Identify which cell holds the provided text, then report its [X, Y] central coordinate. 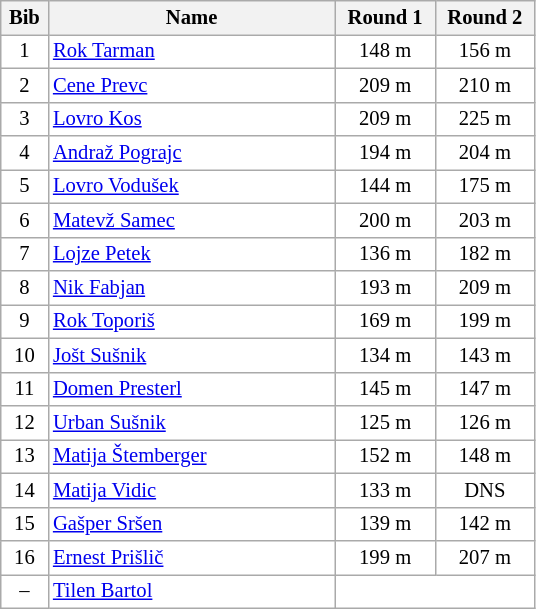
Lovro Vodušek [192, 186]
194 m [385, 153]
Tilen Bartol [192, 591]
4 [24, 153]
Rok Toporiš [192, 321]
133 m [385, 490]
193 m [385, 287]
139 m [385, 524]
Ernest Prišlič [192, 557]
156 m [485, 51]
203 m [485, 220]
169 m [385, 321]
134 m [385, 355]
9 [24, 321]
200 m [385, 220]
Rok Tarman [192, 51]
Cene Prevc [192, 85]
10 [24, 355]
2 [24, 85]
DNS [485, 490]
1 [24, 51]
15 [24, 524]
225 m [485, 119]
207 m [485, 557]
Matevž Samec [192, 220]
210 m [485, 85]
13 [24, 456]
7 [24, 254]
Name [192, 17]
11 [24, 389]
Urban Sušnik [192, 423]
Round 2 [485, 17]
142 m [485, 524]
6 [24, 220]
Lojze Petek [192, 254]
Round 1 [385, 17]
14 [24, 490]
143 m [485, 355]
Matija Vidic [192, 490]
Nik Fabjan [192, 287]
125 m [385, 423]
5 [24, 186]
144 m [385, 186]
Bib [24, 17]
Jošt Sušnik [192, 355]
8 [24, 287]
12 [24, 423]
– [24, 591]
136 m [385, 254]
Matija Štemberger [192, 456]
Domen Presterl [192, 389]
3 [24, 119]
147 m [485, 389]
204 m [485, 153]
182 m [485, 254]
Andraž Pograjc [192, 153]
152 m [385, 456]
Gašper Sršen [192, 524]
145 m [385, 389]
126 m [485, 423]
175 m [485, 186]
Lovro Kos [192, 119]
16 [24, 557]
